From the cell containing the given text, extract its center point as [X, Y] coordinate. 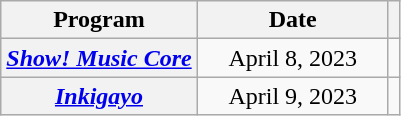
Program [99, 20]
Date [292, 20]
Inkigayo [99, 96]
Show! Music Core [99, 58]
April 9, 2023 [292, 96]
April 8, 2023 [292, 58]
